Output the (x, y) coordinate of the center of the cell containing the given text.  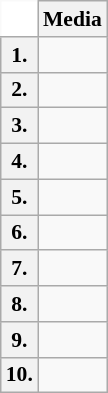
2. (20, 90)
3. (20, 126)
7. (20, 269)
5. (20, 197)
8. (20, 304)
1. (20, 55)
4. (20, 162)
6. (20, 233)
10. (20, 375)
9. (20, 340)
Media (72, 19)
